Provide the [X, Y] coordinate of the cell's center where the given text is located.  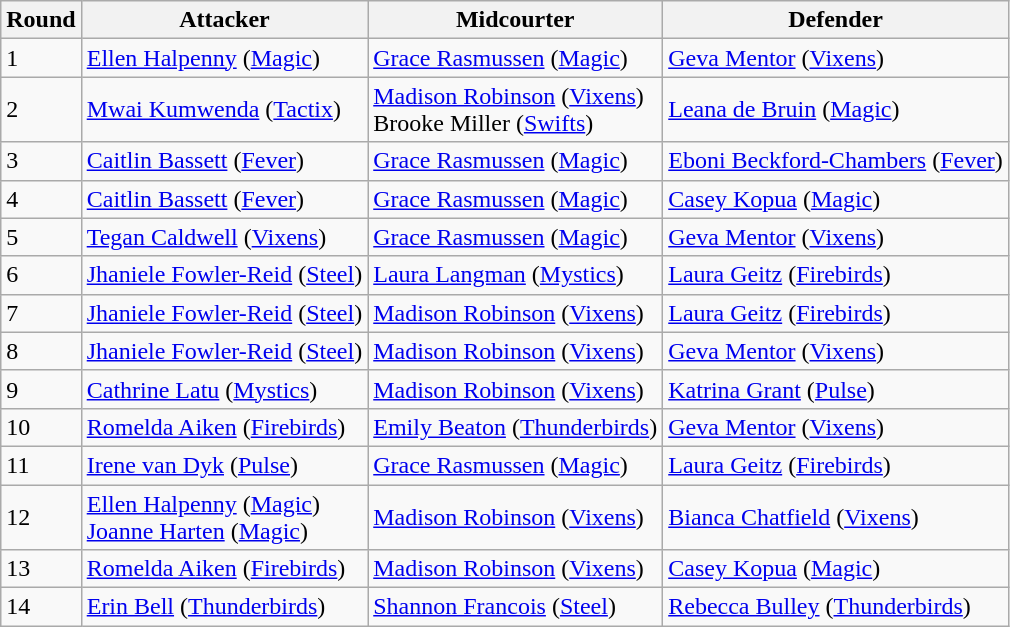
Erin Bell (Thunderbirds) [224, 607]
2 [41, 110]
Round [41, 20]
Cathrine Latu (Mystics) [224, 389]
Emily Beaton (Thunderbirds) [516, 427]
Midcourter [516, 20]
11 [41, 465]
7 [41, 313]
6 [41, 275]
Attacker [224, 20]
Ellen Halpenny (Magic) Joanne Harten (Magic) [224, 516]
Irene van Dyk (Pulse) [224, 465]
Bianca Chatfield (Vixens) [836, 516]
4 [41, 199]
Katrina Grant (Pulse) [836, 389]
1 [41, 58]
Shannon Francois (Steel) [516, 607]
Defender [836, 20]
Tegan Caldwell (Vixens) [224, 237]
12 [41, 516]
Laura Langman (Mystics) [516, 275]
10 [41, 427]
Mwai Kumwenda (Tactix) [224, 110]
3 [41, 161]
Ellen Halpenny (Magic) [224, 58]
14 [41, 607]
5 [41, 237]
13 [41, 569]
9 [41, 389]
8 [41, 351]
Leana de Bruin (Magic) [836, 110]
Madison Robinson (Vixens) Brooke Miller (Swifts) [516, 110]
Eboni Beckford-Chambers (Fever) [836, 161]
Rebecca Bulley (Thunderbirds) [836, 607]
